From the cell containing the given text, extract its center point as (x, y) coordinate. 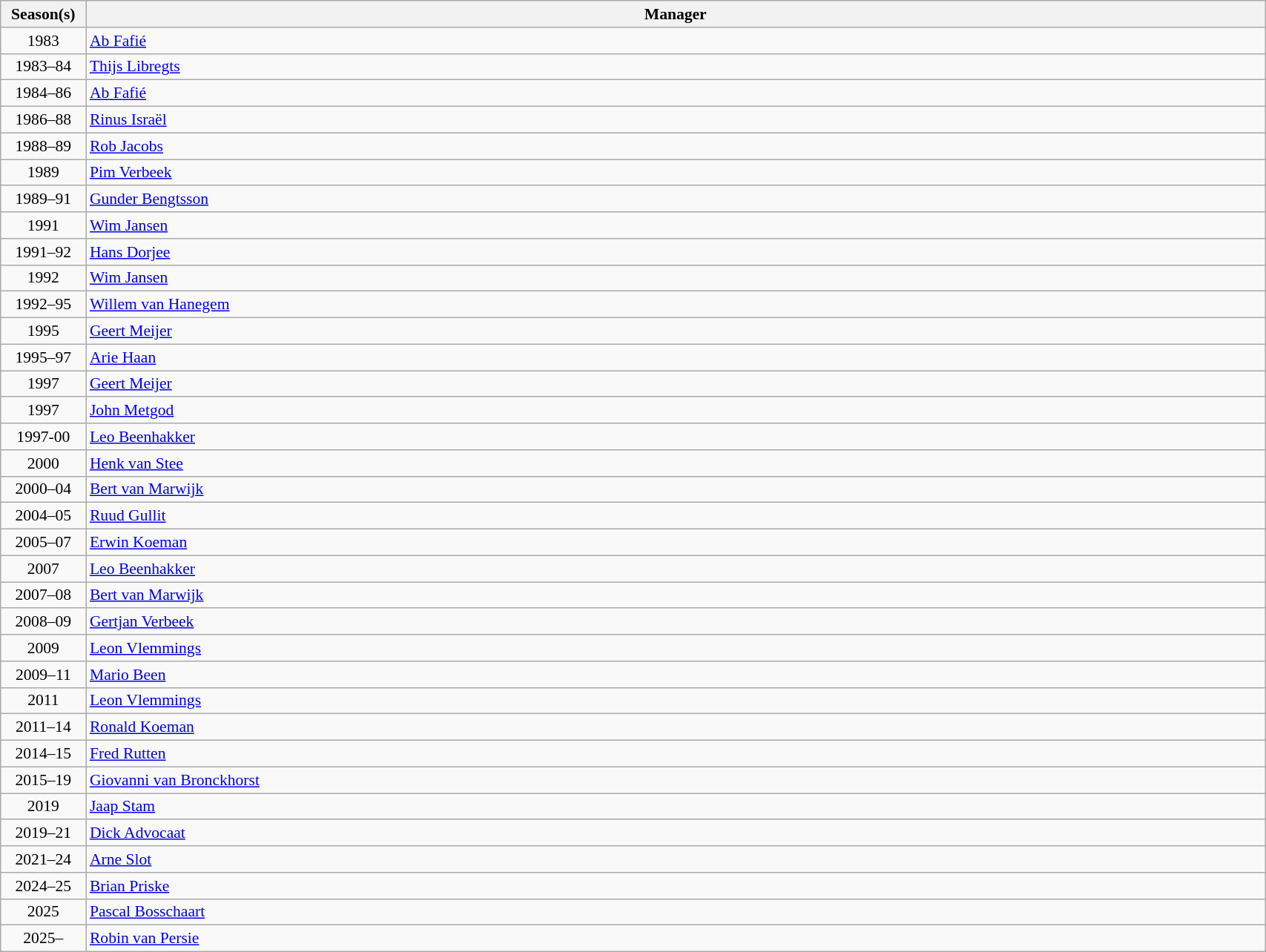
Arie Haan (676, 357)
2014–15 (43, 754)
1992 (43, 278)
1988–89 (43, 146)
2005–07 (43, 543)
Willem van Hanegem (676, 305)
Henk van Stee (676, 463)
Robin van Persie (676, 939)
Giovanni van Bronckhorst (676, 780)
2011–14 (43, 727)
1986–88 (43, 120)
Hans Dorjee (676, 252)
Fred Rutten (676, 754)
2025– (43, 939)
1984–86 (43, 93)
Season(s) (43, 14)
Rinus Israël (676, 120)
2019–21 (43, 833)
2004–05 (43, 516)
1989–91 (43, 199)
Jaap Stam (676, 807)
John Metgod (676, 411)
2019 (43, 807)
Brian Priske (676, 886)
1991 (43, 225)
Pim Verbeek (676, 173)
2000–04 (43, 489)
1995–97 (43, 357)
2007 (43, 569)
2021–24 (43, 859)
Erwin Koeman (676, 543)
2009 (43, 648)
2011 (43, 701)
Arne Slot (676, 859)
1989 (43, 173)
1995 (43, 331)
2000 (43, 463)
2008–09 (43, 622)
1997-00 (43, 437)
Manager (676, 14)
Ronald Koeman (676, 727)
2009–11 (43, 675)
Pascal Bosschaart (676, 912)
Gunder Bengtsson (676, 199)
Thijs Libregts (676, 67)
Gertjan Verbeek (676, 622)
1983 (43, 41)
Mario Been (676, 675)
2025 (43, 912)
1983–84 (43, 67)
2015–19 (43, 780)
2024–25 (43, 886)
Rob Jacobs (676, 146)
2007–08 (43, 595)
1991–92 (43, 252)
Dick Advocaat (676, 833)
1992–95 (43, 305)
Ruud Gullit (676, 516)
